Identify which cell holds the provided text, then report its [x, y] central coordinate. 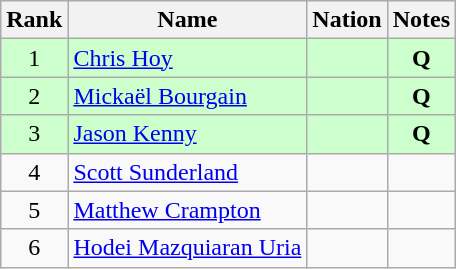
6 [34, 248]
3 [34, 134]
Notes [421, 20]
Chris Hoy [188, 58]
Hodei Mazquiaran Uria [188, 248]
Jason Kenny [188, 134]
5 [34, 210]
Mickaël Bourgain [188, 96]
2 [34, 96]
Name [188, 20]
Matthew Crampton [188, 210]
4 [34, 172]
1 [34, 58]
Nation [347, 20]
Scott Sunderland [188, 172]
Rank [34, 20]
